Search for the cell housing the specified text and yield its [X, Y] center coordinate. 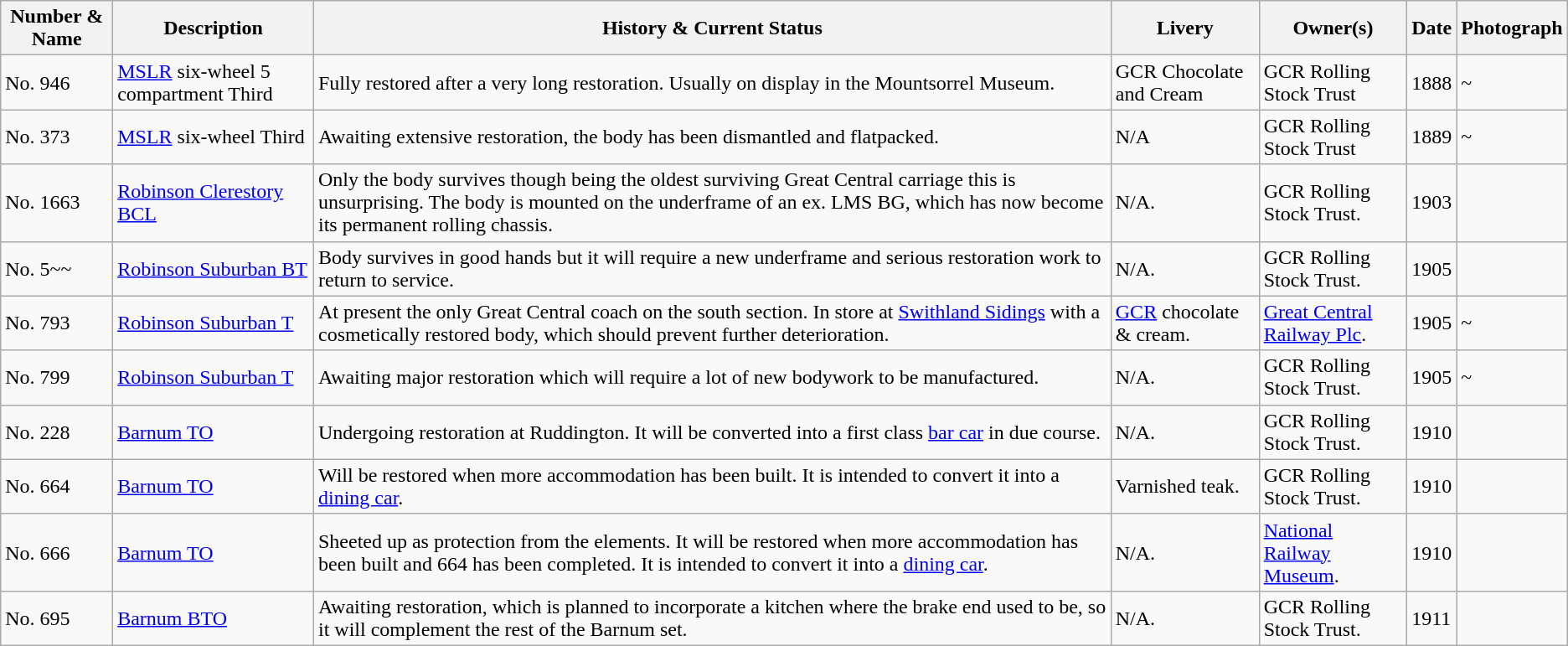
1889 [1432, 137]
1888 [1432, 82]
Will be restored when more accommodation has been built. It is intended to convert it into a dining car. [712, 486]
MSLR six-wheel 5 compartment Third [214, 82]
No. 373 [57, 137]
Great Central Railway Plc. [1333, 323]
Owner(s) [1333, 28]
N/A [1184, 137]
Body survives in good hands but it will require a new underframe and serious restoration work to return to service. [712, 268]
Photograph [1512, 28]
Fully restored after a very long restoration. Usually on display in the Mountsorrel Museum. [712, 82]
Barnum BTO [214, 618]
No. 946 [57, 82]
1911 [1432, 618]
Number & Name [57, 28]
1903 [1432, 203]
No. 793 [57, 323]
No. 664 [57, 486]
History & Current Status [712, 28]
GCR chocolate & cream. [1184, 323]
Livery [1184, 28]
Awaiting major restoration which will require a lot of new bodywork to be manufactured. [712, 377]
No. 5~~ [57, 268]
Description [214, 28]
Varnished teak. [1184, 486]
Robinson Suburban BT [214, 268]
Robinson Clerestory BCL [214, 203]
MSLR six-wheel Third [214, 137]
GCR Chocolate and Cream [1184, 82]
Awaiting restoration, which is planned to incorporate a kitchen where the brake end used to be, so it will complement the rest of the Barnum set. [712, 618]
No. 228 [57, 432]
No. 695 [57, 618]
No. 1663 [57, 203]
Awaiting extensive restoration, the body has been dismantled and flatpacked. [712, 137]
No. 666 [57, 552]
Undergoing restoration at Ruddington. It will be converted into a first class bar car in due course. [712, 432]
No. 799 [57, 377]
Date [1432, 28]
National Railway Museum. [1333, 552]
